For the text-containing cell, return its midpoint in (x, y) coordinate format. 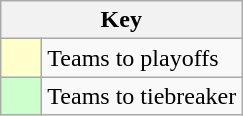
Teams to playoffs (142, 58)
Key (122, 20)
Teams to tiebreaker (142, 96)
